Scan for the cell matching the given text and deliver its (X, Y) coordinate at center. 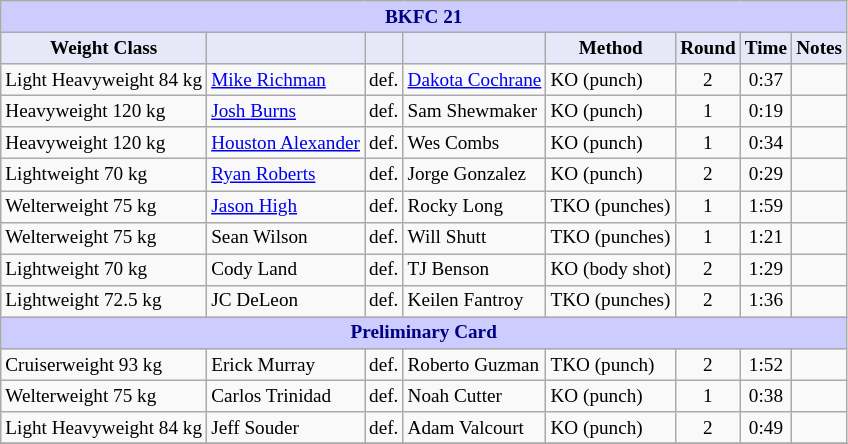
BKFC 21 (424, 17)
0:19 (766, 111)
Houston Alexander (286, 143)
Ryan Roberts (286, 175)
Keilen Fantroy (474, 301)
Notes (820, 48)
Mike Richman (286, 80)
Jeff Souder (286, 428)
KO (body shot) (611, 270)
Sean Wilson (286, 238)
0:38 (766, 396)
Erick Murray (286, 365)
Will Shutt (474, 238)
TKO (punch) (611, 365)
JC DeLeon (286, 301)
TJ Benson (474, 270)
Josh Burns (286, 111)
1:36 (766, 301)
Dakota Cochrane (474, 80)
1:52 (766, 365)
Time (766, 48)
Jorge Gonzalez (474, 175)
0:49 (766, 428)
0:34 (766, 143)
1:21 (766, 238)
Carlos Trinidad (286, 396)
1:59 (766, 206)
Cody Land (286, 270)
0:37 (766, 80)
Round (708, 48)
Jason High (286, 206)
Sam Shewmaker (474, 111)
Lightweight 72.5 kg (104, 301)
Cruiserweight 93 kg (104, 365)
Preliminary Card (424, 333)
Rocky Long (474, 206)
Adam Valcourt (474, 428)
Weight Class (104, 48)
1:29 (766, 270)
Noah Cutter (474, 396)
Wes Combs (474, 143)
Method (611, 48)
Roberto Guzman (474, 365)
0:29 (766, 175)
